Identify which cell holds the provided text, then report its [X, Y] central coordinate. 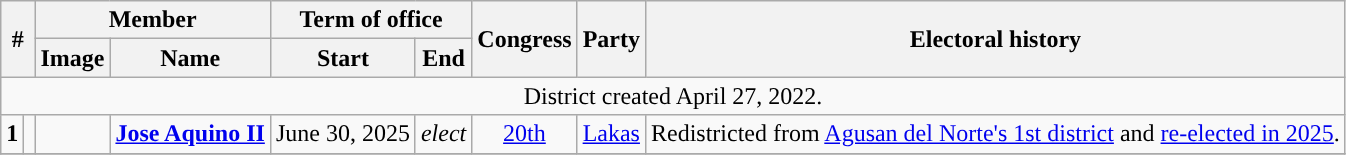
elect [443, 134]
20th [524, 134]
End [443, 58]
Redistricted from Agusan del Norte's 1st district and re-elected in 2025. [995, 134]
Congress [524, 39]
June 30, 2025 [342, 134]
Jose Aquino II [190, 134]
1 [12, 134]
District created April 27, 2022. [674, 96]
Member [153, 20]
# [18, 39]
Name [190, 58]
Electoral history [995, 39]
Start [342, 58]
Image [72, 58]
Lakas [611, 134]
Term of office [370, 20]
Party [611, 39]
